Find where the given text appears and provide that cell's center as (X, Y) coordinate. 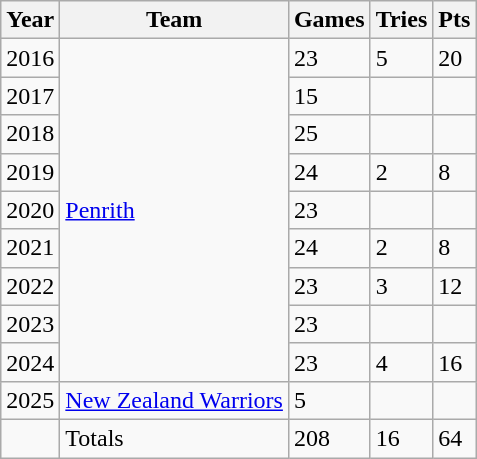
2023 (30, 324)
12 (454, 286)
Games (329, 20)
Team (174, 20)
New Zealand Warriors (174, 400)
Tries (402, 20)
2019 (30, 172)
2022 (30, 286)
15 (329, 96)
2025 (30, 400)
Totals (174, 438)
2024 (30, 362)
4 (402, 362)
2021 (30, 248)
Year (30, 20)
2020 (30, 210)
208 (329, 438)
64 (454, 438)
3 (402, 286)
2017 (30, 96)
20 (454, 58)
Pts (454, 20)
2016 (30, 58)
2018 (30, 134)
25 (329, 134)
Penrith (174, 210)
